Capture the cell that displays the provided text and extract its (X, Y) central coordinate. 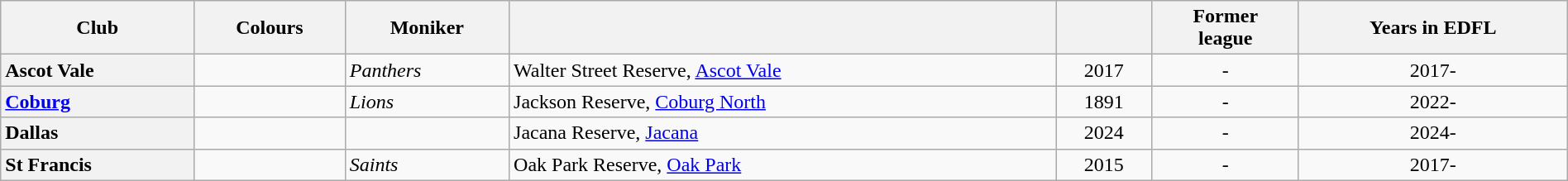
2024- (1432, 133)
2017 (1105, 70)
Dallas (98, 133)
Panthers (427, 70)
2015 (1105, 164)
Years in EDFL (1432, 28)
Club (98, 28)
Lions (427, 102)
Coburg (98, 102)
Colours (270, 28)
1891 (1105, 102)
2024 (1105, 133)
St Francis (98, 164)
Oak Park Reserve, Oak Park (782, 164)
Walter Street Reserve, Ascot Vale (782, 70)
2022- (1432, 102)
Ascot Vale (98, 70)
Jackson Reserve, Coburg North (782, 102)
Formerleague (1226, 28)
Jacana Reserve, Jacana (782, 133)
Saints (427, 164)
Moniker (427, 28)
